Return (x, y) of the center of cell containing provided text 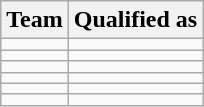
Team (35, 20)
Qualified as (135, 20)
